Scan for the cell matching the given text and deliver its (x, y) coordinate at center. 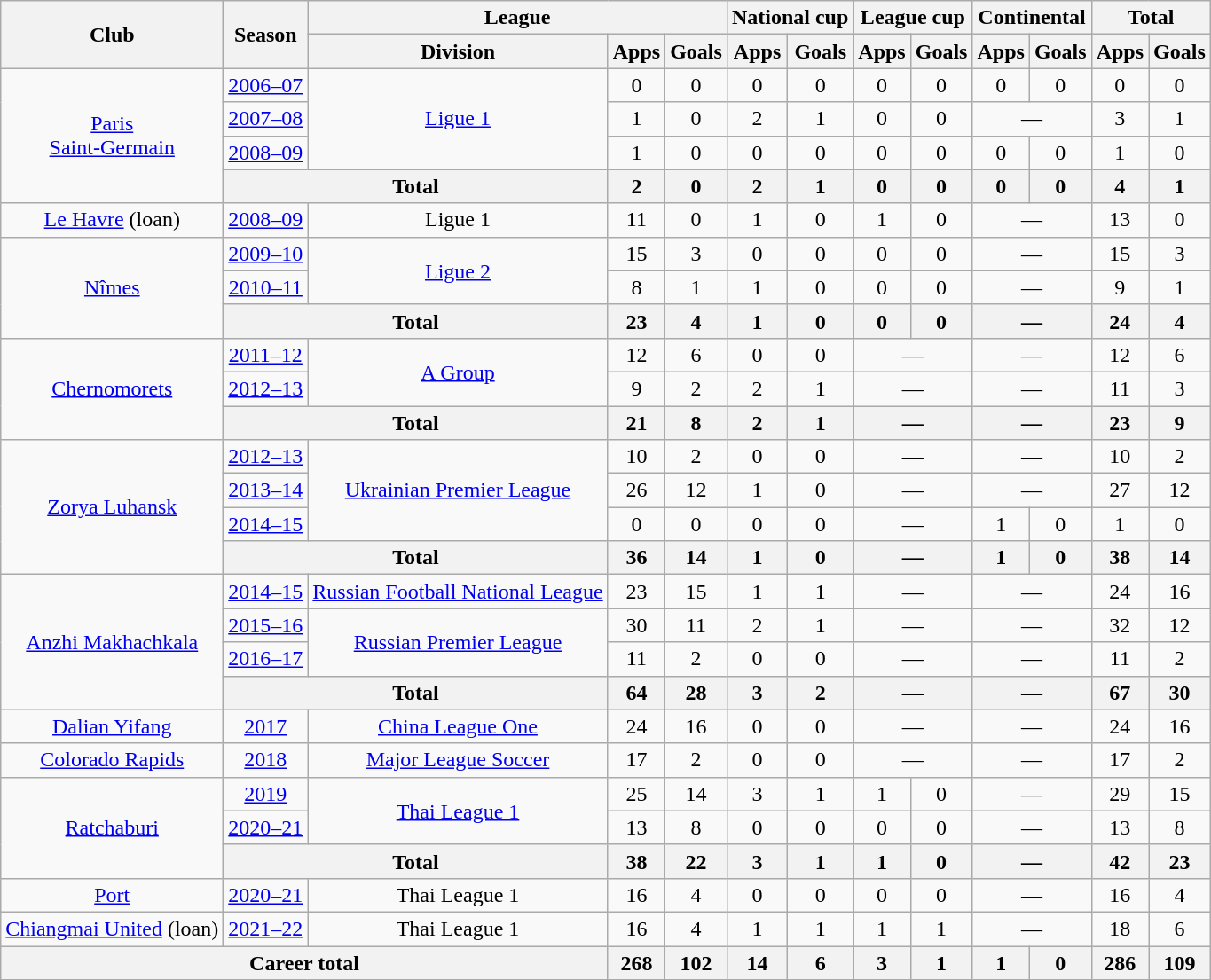
2017 (266, 726)
25 (636, 794)
36 (636, 558)
Anzhi Makhachkala (112, 642)
22 (696, 861)
286 (1120, 962)
League cup (913, 18)
Chernomorets (112, 388)
2019 (266, 794)
109 (1180, 962)
29 (1120, 794)
27 (1120, 490)
2013–14 (266, 490)
102 (696, 962)
Russian Football National League (458, 592)
National cup (790, 18)
Season (266, 35)
2010–11 (266, 287)
Nîmes (112, 287)
2007–08 (266, 119)
32 (1120, 625)
28 (696, 693)
Career total (304, 962)
21 (636, 423)
Paris Saint-Germain (112, 136)
67 (1120, 693)
2018 (266, 760)
Ligue 2 (458, 270)
Colorado Rapids (112, 760)
China League One (458, 726)
Major League Soccer (458, 760)
64 (636, 693)
2011–12 (266, 355)
268 (636, 962)
Chiangmai United (loan) (112, 929)
2009–10 (266, 254)
2021–22 (266, 929)
Continental (1032, 18)
2016–17 (266, 659)
Dalian Yifang (112, 726)
Zorya Luhansk (112, 507)
Russian Premier League (458, 642)
Division (458, 51)
2006–07 (266, 85)
26 (636, 490)
42 (1120, 861)
Le Havre (loan) (112, 220)
Ratchaburi (112, 827)
A Group (458, 372)
Club (112, 35)
2015–16 (266, 625)
18 (1120, 929)
League (518, 18)
Port (112, 895)
Ukrainian Premier League (458, 490)
